Detect which cell encompasses the target text, then output its (X, Y) center coordinate. 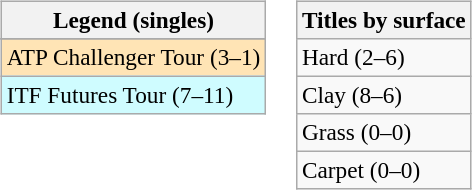
Titles by surface (384, 20)
Legend (singles) (133, 20)
ITF Futures Tour (7–11) (133, 95)
Hard (2–6) (384, 57)
Grass (0–0) (384, 133)
Carpet (0–0) (384, 171)
ATP Challenger Tour (3–1) (133, 57)
Clay (8–6) (384, 95)
